Provide the [X, Y] coordinate of the cell's center where the given text is located.  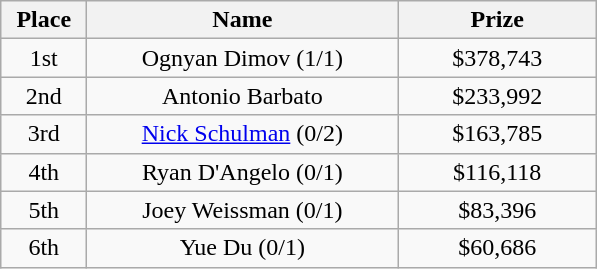
1st [44, 58]
$378,743 [498, 58]
Yue Du (0/1) [242, 248]
Prize [498, 20]
$233,992 [498, 96]
Antonio Barbato [242, 96]
Name [242, 20]
$83,396 [498, 210]
Place [44, 20]
3rd [44, 134]
6th [44, 248]
2nd [44, 96]
4th [44, 172]
$116,118 [498, 172]
Ognyan Dimov (1/1) [242, 58]
$60,686 [498, 248]
$163,785 [498, 134]
Joey Weissman (0/1) [242, 210]
Ryan D'Angelo (0/1) [242, 172]
Nick Schulman (0/2) [242, 134]
5th [44, 210]
